Pinpoint the cell where the given text exists, returning its [x, y] midpoint coordinate. 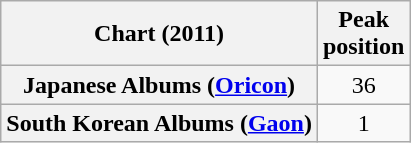
South Korean Albums (Gaon) [160, 123]
1 [363, 123]
Chart (2011) [160, 34]
Japanese Albums (Oricon) [160, 85]
Peakposition [363, 34]
36 [363, 85]
